Scan for the cell matching the given text and deliver its [X, Y] coordinate at center. 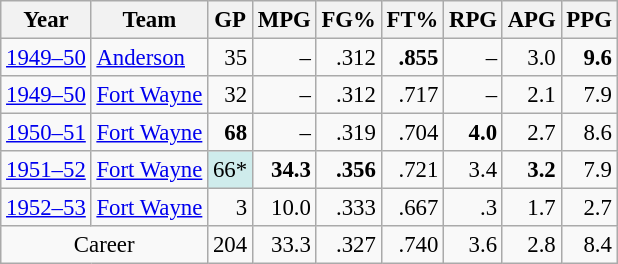
FG% [348, 20]
1.7 [532, 208]
9.6 [589, 58]
.667 [412, 208]
33.3 [284, 245]
Year [46, 20]
1951–52 [46, 170]
10.0 [284, 208]
3.6 [474, 245]
.717 [412, 95]
.327 [348, 245]
Team [150, 20]
2.8 [532, 245]
FT% [412, 20]
3.2 [532, 170]
66* [230, 170]
MPG [284, 20]
.3 [474, 208]
2.1 [532, 95]
Anderson [150, 58]
.855 [412, 58]
RPG [474, 20]
.333 [348, 208]
APG [532, 20]
32 [230, 95]
3.4 [474, 170]
4.0 [474, 133]
.740 [412, 245]
3.0 [532, 58]
PPG [589, 20]
8.4 [589, 245]
.356 [348, 170]
3 [230, 208]
1950–51 [46, 133]
GP [230, 20]
.704 [412, 133]
35 [230, 58]
204 [230, 245]
8.6 [589, 133]
68 [230, 133]
.319 [348, 133]
1952–53 [46, 208]
34.3 [284, 170]
.721 [412, 170]
Career [104, 245]
